Locate the cell with the specified text and output its [X, Y] center coordinate. 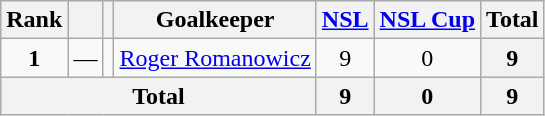
1 [34, 58]
NSL [345, 20]
Goalkeeper [215, 20]
NSL Cup [427, 20]
Roger Romanowicz [215, 58]
— [86, 58]
Rank [34, 20]
